Return the (x, y) coordinate for the center point of the cell that contains the specified text.  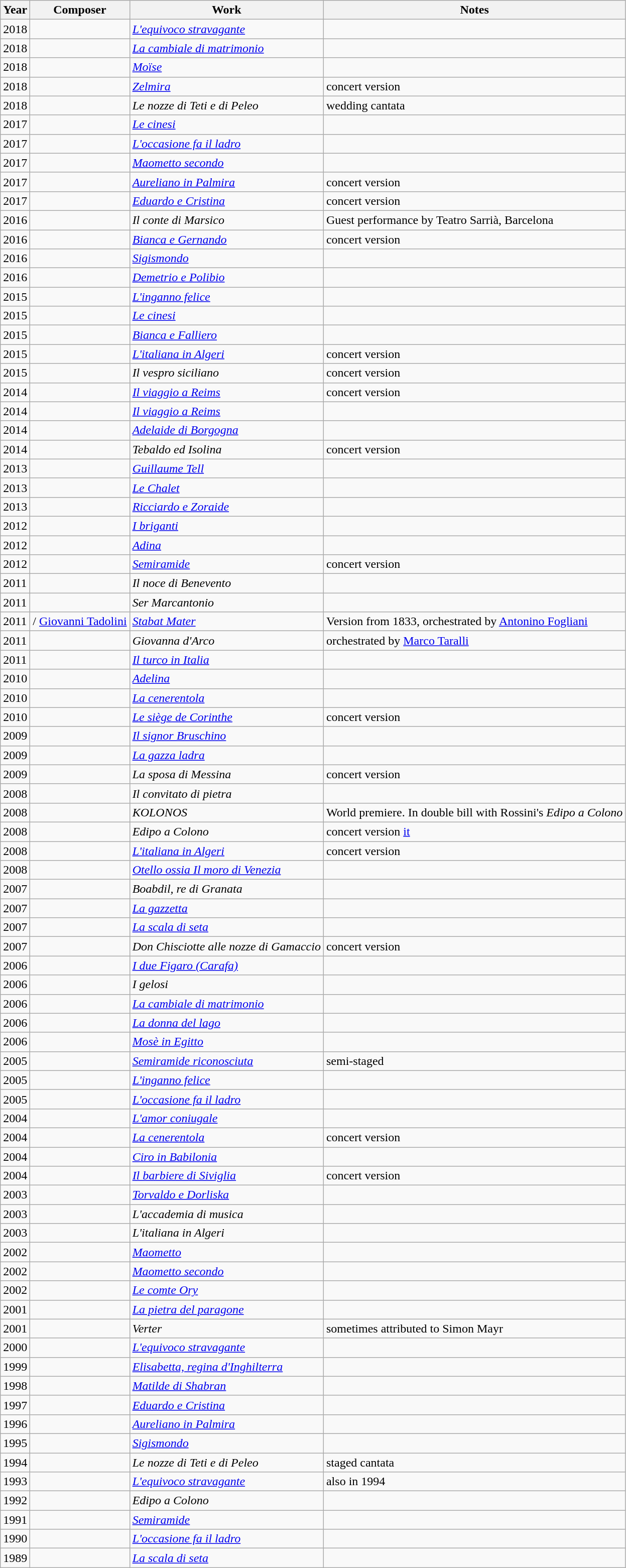
Torvaldo e Dorliska (226, 1195)
Stabat Mater (226, 622)
1993 (15, 1482)
1994 (15, 1463)
semi-staged (474, 1061)
staged cantata (474, 1463)
Il barbiere di Siviglia (226, 1176)
Guest performance by Teatro Sarrià, Barcelona (474, 220)
World premiere. In double bill with Rossini's Edipo a Colono (474, 812)
1990 (15, 1539)
Ciro in Babilonia (226, 1156)
Il noce di Benevento (226, 583)
orchestrated by Marco Taralli (474, 641)
Bianca e Falliero (226, 335)
Matilde di Shabran (226, 1386)
Moïse (226, 67)
Giovanna d'Arco (226, 641)
1998 (15, 1386)
Adina (226, 545)
Version from 1833, orchestrated by Antonino Fogliani (474, 622)
La donna del lago (226, 1023)
Verter (226, 1329)
Le comte Ory (226, 1290)
Il convitato di pietra (226, 793)
La gazza ladra (226, 755)
concert version it (474, 831)
Ser Marcantonio (226, 602)
Semiramide riconosciuta (226, 1061)
sometimes attributed to Simon Mayr (474, 1329)
1992 (15, 1501)
Ricciardo e Zoraide (226, 507)
1996 (15, 1424)
Year (15, 10)
Work (226, 10)
1989 (15, 1558)
Il turco in Italia (226, 660)
Bianca e Gernando (226, 239)
1997 (15, 1405)
L'accademia di musica (226, 1214)
Zelmira (226, 86)
La gazzetta (226, 908)
Elisabetta, regina d'Inghilterra (226, 1367)
L'amor coniugale (226, 1118)
Il signor Bruschino (226, 736)
Don Chisciotte alle nozze di Gamaccio (226, 946)
1991 (15, 1520)
1999 (15, 1367)
1995 (15, 1443)
I gelosi (226, 985)
Mosè in Egitto (226, 1042)
KOLONOS (226, 812)
Maometto (226, 1252)
Notes (474, 10)
Tebaldo ed Isolina (226, 449)
Otello ossia Il moro di Venezia (226, 870)
I briganti (226, 526)
Il conte di Marsico (226, 220)
/ Giovanni Tadolini (80, 622)
Le Chalet (226, 488)
Demetrio e Polibio (226, 278)
La sposa di Messina (226, 774)
I due Figaro (Carafa) (226, 966)
wedding cantata (474, 105)
Le siège de Corinthe (226, 717)
Adelina (226, 679)
Boabdil, re di Granata (226, 889)
Il vespro siciliano (226, 373)
2000 (15, 1348)
also in 1994 (474, 1482)
Adelaide di Borgogna (226, 430)
La pietra del paragone (226, 1309)
Guillaume Tell (226, 468)
Composer (80, 10)
